Return the (x, y) coordinate for the center point of the cell that contains the specified text.  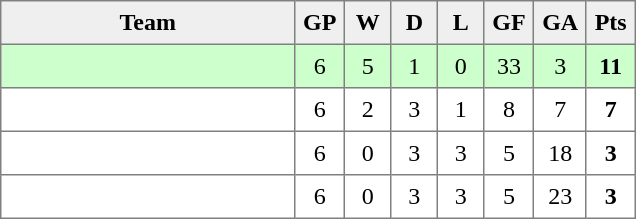
L (461, 23)
Team (148, 23)
GP (320, 23)
2 (368, 110)
W (368, 23)
D (414, 23)
GA (560, 23)
8 (509, 110)
Pts (610, 23)
18 (560, 153)
GF (509, 23)
11 (610, 66)
23 (560, 197)
33 (509, 66)
